Scan for the cell matching the given text and deliver its (x, y) coordinate at center. 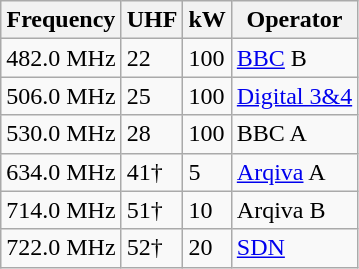
Digital 3&4 (294, 96)
28 (152, 134)
482.0 MHz (61, 58)
506.0 MHz (61, 96)
BBC B (294, 58)
kW (207, 20)
51† (152, 210)
722.0 MHz (61, 248)
Arqiva B (294, 210)
5 (207, 172)
714.0 MHz (61, 210)
BBC A (294, 134)
530.0 MHz (61, 134)
22 (152, 58)
52† (152, 248)
20 (207, 248)
UHF (152, 20)
Operator (294, 20)
25 (152, 96)
41† (152, 172)
Arqiva A (294, 172)
634.0 MHz (61, 172)
Frequency (61, 20)
SDN (294, 248)
10 (207, 210)
